Capture the cell that displays the provided text and extract its [X, Y] central coordinate. 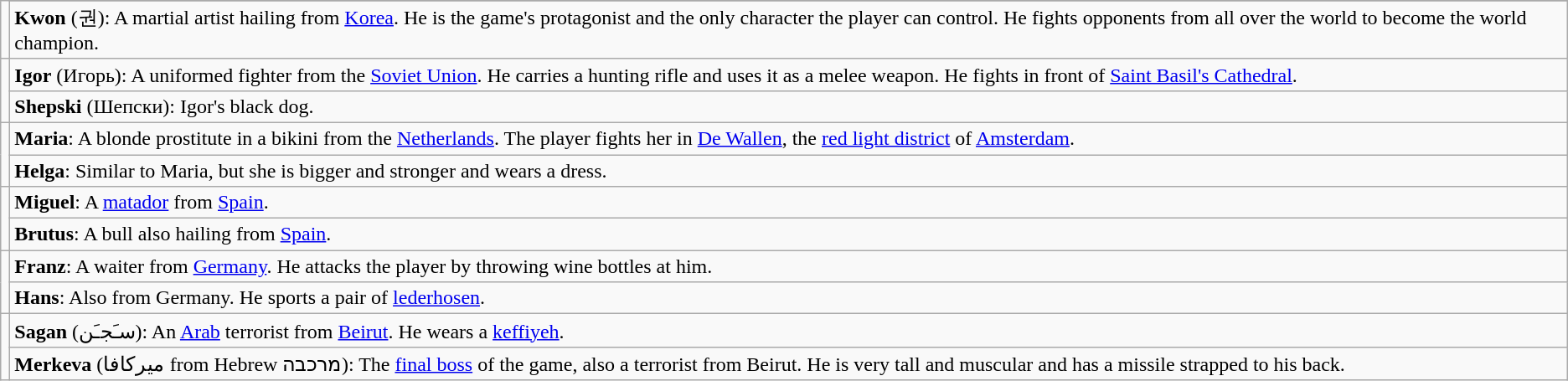
Hans: Also from Germany. He sports a pair of lederhosen. [789, 298]
Brutus: A bull also hailing from Spain. [789, 234]
Maria: A blonde prostitute in a bikini from the Netherlands. The player fights her in De Wallen, the red light district of Amsterdam. [789, 138]
Shepski (Шепски): Igor's black dog. [789, 106]
Sagan (سـَجـَن): An Arab terrorist from Beirut. He wears a keffiyeh. [789, 331]
Helga: Similar to Maria, but she is bigger and stronger and wears a dress. [789, 170]
Franz: A waiter from Germany. He attacks the player by throwing wine bottles at him. [789, 266]
Miguel: A matador from Spain. [789, 203]
